Capture the cell that displays the provided text and extract its [X, Y] central coordinate. 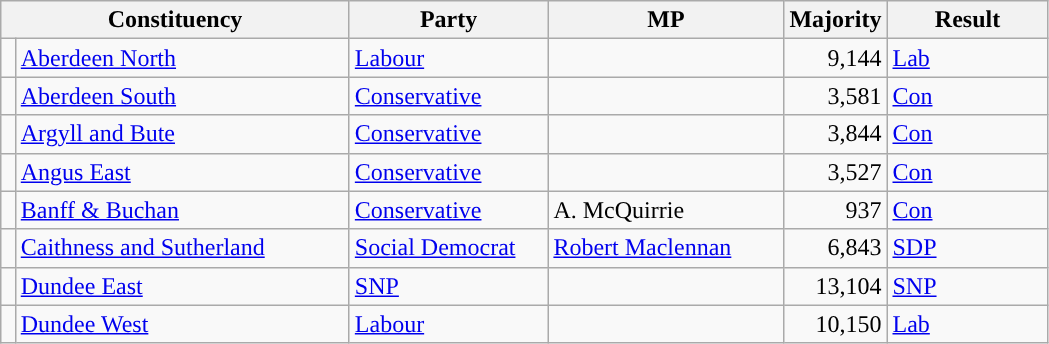
9,144 [836, 58]
Social Democrat [448, 248]
MP [666, 20]
Dundee West [182, 324]
Aberdeen North [182, 58]
Dundee East [182, 286]
Robert Maclennan [666, 248]
Caithness and Sutherland [182, 248]
Constituency [176, 20]
Result [968, 20]
3,527 [836, 172]
937 [836, 210]
3,844 [836, 134]
6,843 [836, 248]
Angus East [182, 172]
3,581 [836, 96]
10,150 [836, 324]
Argyll and Bute [182, 134]
Party [448, 20]
Majority [836, 20]
13,104 [836, 286]
Banff & Buchan [182, 210]
Aberdeen South [182, 96]
SDP [968, 248]
A. McQuirrie [666, 210]
